Identify which cell holds the provided text, then report its [x, y] central coordinate. 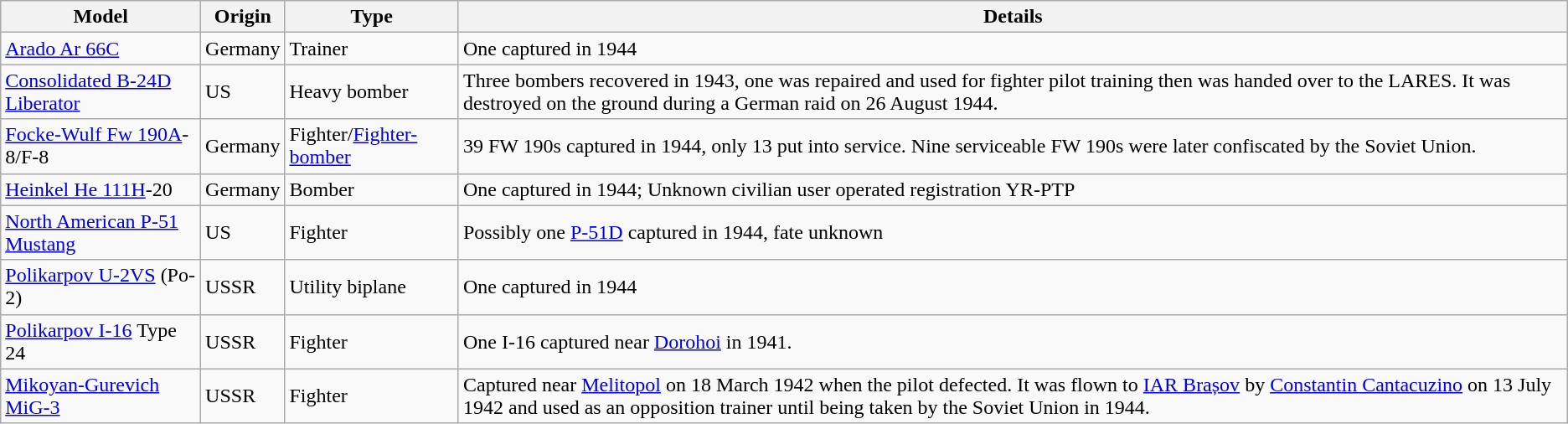
Heavy bomber [372, 92]
One I-16 captured near Dorohoi in 1941. [1013, 342]
North American P-51 Mustang [101, 233]
One captured in 1944; Unknown civilian user operated registration YR-PTP [1013, 189]
Model [101, 17]
Origin [243, 17]
Fighter/Fighter-bomber [372, 146]
Arado Ar 66C [101, 49]
Consolidated B-24D Liberator [101, 92]
Polikarpov U-2VS (Po-2) [101, 287]
Polikarpov I-16 Type 24 [101, 342]
Bomber [372, 189]
Trainer [372, 49]
Possibly one P-51D captured in 1944, fate unknown [1013, 233]
39 FW 190s captured in 1944, only 13 put into service. Nine serviceable FW 190s were later confiscated by the Soviet Union. [1013, 146]
Heinkel He 111H-20 [101, 189]
Utility biplane [372, 287]
Focke-Wulf Fw 190A-8/F-8 [101, 146]
Type [372, 17]
Details [1013, 17]
Mikoyan-Gurevich MiG-3 [101, 396]
